Determine the [X, Y] coordinate at the center of the cell enclosing the given text.  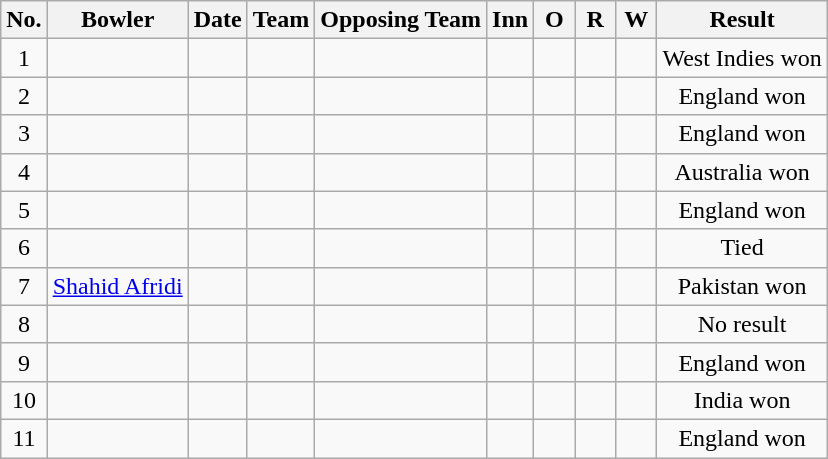
W [636, 20]
Shahid Afridi [118, 286]
No result [742, 324]
India won [742, 400]
Pakistan won [742, 286]
5 [24, 210]
8 [24, 324]
Opposing Team [401, 20]
Inn [510, 20]
9 [24, 362]
Result [742, 20]
Bowler [118, 20]
O [554, 20]
4 [24, 172]
West Indies won [742, 58]
Team [281, 20]
R [596, 20]
11 [24, 438]
10 [24, 400]
Australia won [742, 172]
Tied [742, 248]
1 [24, 58]
No. [24, 20]
2 [24, 96]
7 [24, 286]
6 [24, 248]
3 [24, 134]
Date [218, 20]
